Scan for the cell matching the given text and deliver its [x, y] coordinate at center. 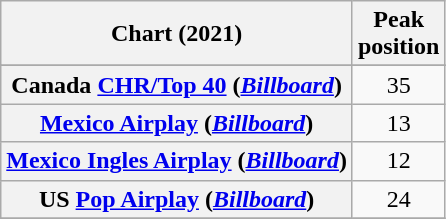
US Pop Airplay (Billboard) [177, 199]
35 [398, 85]
Peakposition [398, 34]
Chart (2021) [177, 34]
Mexico Airplay (Billboard) [177, 123]
24 [398, 199]
Canada CHR/Top 40 (Billboard) [177, 85]
Mexico Ingles Airplay (Billboard) [177, 161]
13 [398, 123]
12 [398, 161]
